Extract the [x, y] coordinate from the center of the cell holding the provided text.  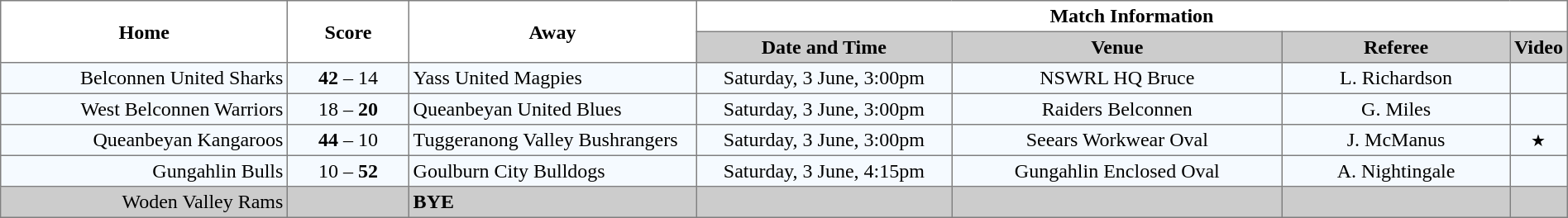
Video [1539, 47]
Home [144, 31]
Goulburn City Bulldogs [552, 171]
42 – 14 [349, 78]
Queanbeyan United Blues [552, 109]
Gungahlin Bulls [144, 171]
Tuggeranong Valley Bushrangers [552, 140]
Raiders Belconnen [1116, 109]
Yass United Magpies [552, 78]
Venue [1116, 47]
Woden Valley Rams [144, 202]
10 – 52 [349, 171]
★ [1539, 140]
L. Richardson [1396, 78]
Belconnen United Sharks [144, 78]
Date and Time [824, 47]
Gungahlin Enclosed Oval [1116, 171]
BYE [552, 202]
Saturday, 3 June, 4:15pm [824, 171]
G. Miles [1396, 109]
Queanbeyan Kangaroos [144, 140]
Score [349, 31]
J. McManus [1396, 140]
18 – 20 [349, 109]
44 – 10 [349, 140]
Referee [1396, 47]
A. Nightingale [1396, 171]
Away [552, 31]
NSWRL HQ Bruce [1116, 78]
Seears Workwear Oval [1116, 140]
Match Information [1132, 17]
West Belconnen Warriors [144, 109]
